Search for the cell housing the specified text and yield its [X, Y] center coordinate. 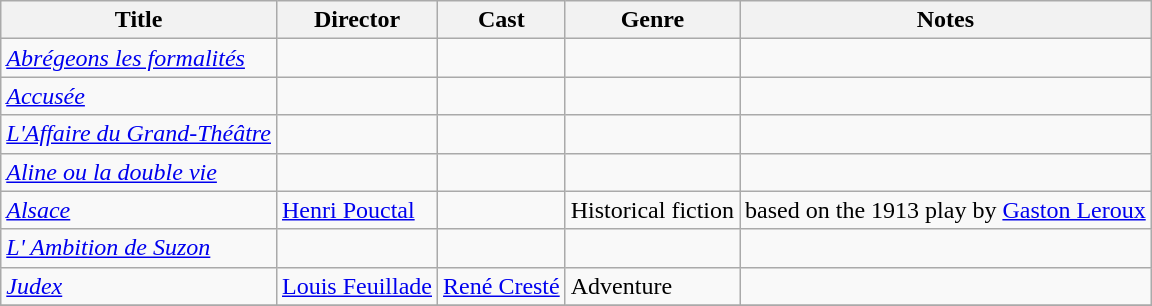
Judex [139, 286]
René Cresté [502, 286]
Historical fiction [652, 210]
Director [356, 20]
Abrégeons les formalités [139, 58]
Genre [652, 20]
Aline ou la double vie [139, 172]
Louis Feuillade [356, 286]
L' Ambition de Suzon [139, 248]
Cast [502, 20]
Alsace [139, 210]
Adventure [652, 286]
Henri Pouctal [356, 210]
Accusée [139, 96]
L'Affaire du Grand-Théâtre [139, 134]
Notes [946, 20]
based on the 1913 play by Gaston Leroux [946, 210]
Title [139, 20]
